Extract the [x, y] coordinate from the center of the cell holding the provided text.  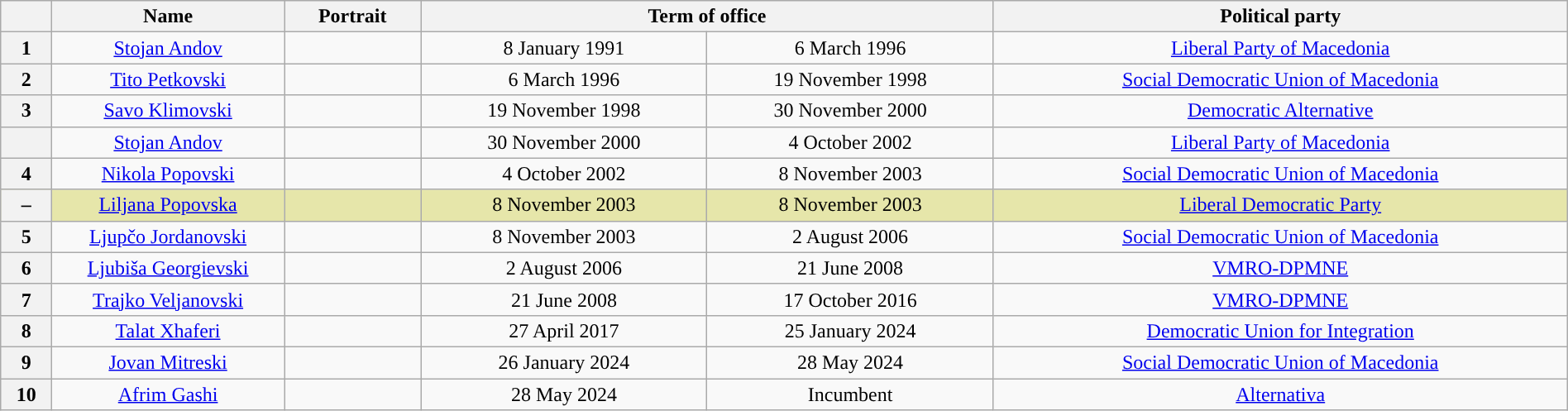
Savo Klimovski [169, 111]
7 [26, 299]
8 [26, 331]
Tito Petkovski [169, 79]
– [26, 205]
5 [26, 237]
Ljupčo Jordanovski [169, 237]
Political party [1280, 17]
Nikola Popovski [169, 174]
Term of office [707, 17]
2 [26, 79]
Democratic Union for Integration [1280, 331]
Portrait [352, 17]
Ljubiša Georgievski [169, 268]
4 [26, 174]
Talat Xhaferi [169, 331]
8 January 1991 [564, 48]
Incumbent [850, 394]
9 [26, 362]
Democratic Alternative [1280, 111]
Trajko Veljanovski [169, 299]
1 [26, 48]
27 April 2017 [564, 331]
26 January 2024 [564, 362]
Liberal Democratic Party [1280, 205]
Alternativa [1280, 394]
10 [26, 394]
Name [169, 17]
Liljana Popovska [169, 205]
Afrim Gashi [169, 394]
Jovan Mitreski [169, 362]
17 October 2016 [850, 299]
3 [26, 111]
6 [26, 268]
25 January 2024 [850, 331]
